Locate the cell with the specified text and output its (x, y) center coordinate. 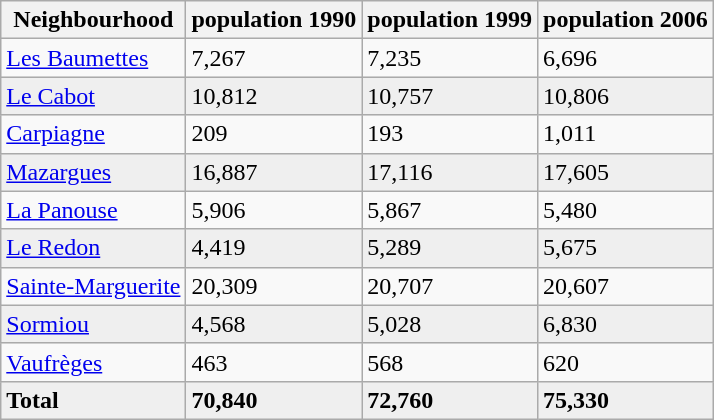
5,906 (274, 210)
Le Redon (94, 248)
5,675 (626, 248)
10,757 (450, 96)
Le Cabot (94, 96)
population 2006 (626, 20)
463 (274, 362)
20,309 (274, 286)
193 (450, 134)
16,887 (274, 172)
Vaufrèges (94, 362)
5,480 (626, 210)
20,707 (450, 286)
6,830 (626, 324)
Sormiou (94, 324)
4,568 (274, 324)
5,867 (450, 210)
72,760 (450, 400)
5,028 (450, 324)
10,806 (626, 96)
population 1999 (450, 20)
7,267 (274, 58)
70,840 (274, 400)
568 (450, 362)
10,812 (274, 96)
75,330 (626, 400)
5,289 (450, 248)
Mazargues (94, 172)
Neighbourhood (94, 20)
Les Baumettes (94, 58)
population 1990 (274, 20)
4,419 (274, 248)
6,696 (626, 58)
7,235 (450, 58)
20,607 (626, 286)
1,011 (626, 134)
17,116 (450, 172)
La Panouse (94, 210)
Carpiagne (94, 134)
620 (626, 362)
17,605 (626, 172)
Total (94, 400)
209 (274, 134)
Sainte-Marguerite (94, 286)
